Return [x, y] of the center of cell containing provided text 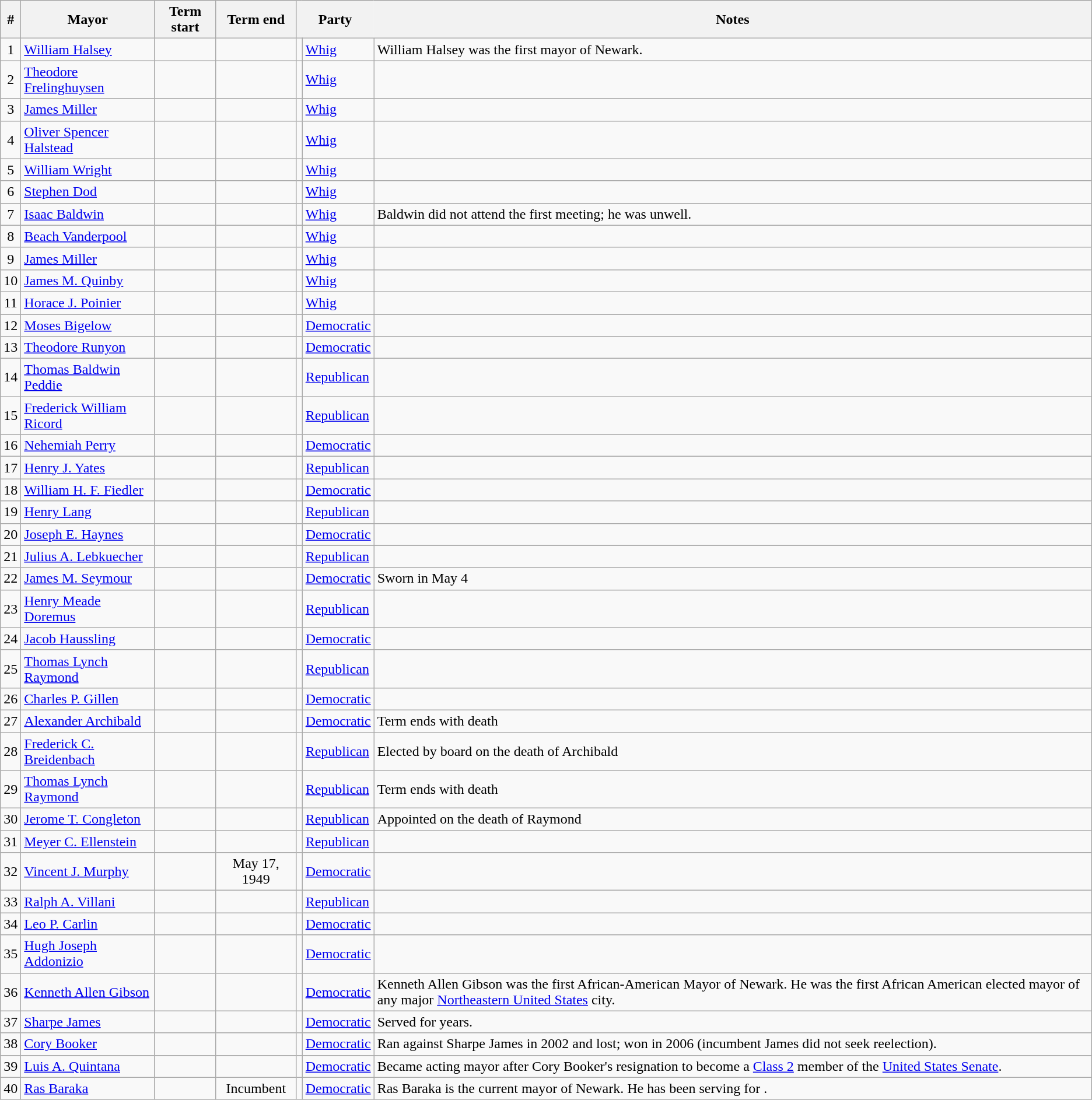
18 [10, 490]
William Halsey [87, 50]
Moses Bigelow [87, 325]
21 [10, 556]
10 [10, 281]
33 [10, 902]
34 [10, 924]
12 [10, 325]
11 [10, 303]
3 [10, 110]
Term end [256, 20]
Elected by board on the death of Archibald [733, 751]
26 [10, 699]
6 [10, 192]
Oliver Spencer Halstead [87, 140]
Luis A. Quintana [87, 1066]
Joseph E. Haynes [87, 534]
Meyer C. Ellenstein [87, 842]
Jacob Haussling [87, 639]
Jerome T. Congleton [87, 819]
40 [10, 1088]
19 [10, 512]
Theodore Frelinghuysen [87, 79]
15 [10, 415]
Ras Baraka [87, 1088]
37 [10, 1022]
Appointed on the death of Raymond [733, 819]
29 [10, 790]
Vincent J. Murphy [87, 871]
39 [10, 1066]
Hugh Joseph Addonizio [87, 954]
Henry Lang [87, 512]
8 [10, 236]
Leo P. Carlin [87, 924]
Henry Meade Doremus [87, 609]
Sharpe James [87, 1022]
14 [10, 378]
James M. Quinby [87, 281]
4 [10, 140]
Kenneth Allen Gibson [87, 992]
38 [10, 1044]
May 17, 1949 [256, 871]
Ran against Sharpe James in 2002 and lost; won in 2006 (incumbent James did not seek reelection). [733, 1044]
31 [10, 842]
Mayor [87, 20]
9 [10, 258]
1 [10, 50]
Ras Baraka is the current mayor of Newark. He has been serving for . [733, 1088]
30 [10, 819]
Baldwin did not attend the first meeting; he was unwell. [733, 214]
35 [10, 954]
24 [10, 639]
Sworn in May 4 [733, 579]
Henry J. Yates [87, 468]
Stephen Dod [87, 192]
Cory Booker [87, 1044]
William Halsey was the first mayor of Newark. [733, 50]
Term start [185, 20]
Julius A. Lebkuecher [87, 556]
Frederick C. Breidenbach [87, 751]
Became acting mayor after Cory Booker's resignation to become a Class 2 member of the United States Senate. [733, 1066]
Charles P. Gillen [87, 699]
James M. Seymour [87, 579]
36 [10, 992]
22 [10, 579]
27 [10, 721]
Thomas Baldwin Peddie [87, 378]
Ralph A. Villani [87, 902]
20 [10, 534]
Party [335, 20]
Served for years. [733, 1022]
Nehemiah Perry [87, 446]
William H. F. Fiedler [87, 490]
Theodore Runyon [87, 348]
7 [10, 214]
17 [10, 468]
2 [10, 79]
5 [10, 170]
Horace J. Poinier [87, 303]
William Wright [87, 170]
28 [10, 751]
Isaac Baldwin [87, 214]
Incumbent [256, 1088]
Alexander Archibald [87, 721]
# [10, 20]
23 [10, 609]
25 [10, 668]
16 [10, 446]
32 [10, 871]
13 [10, 348]
Frederick William Ricord [87, 415]
Beach Vanderpool [87, 236]
Notes [733, 20]
